Find where the given text appears and provide that cell's center as [x, y] coordinate. 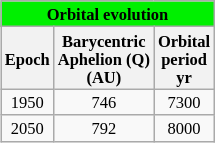
Epoch [28, 58]
7300 [184, 102]
792 [104, 128]
Orbitalperiodyr [184, 58]
2050 [28, 128]
Orbital evolution [108, 14]
BarycentricAphelion (Q)(AU) [104, 58]
8000 [184, 128]
746 [104, 102]
1950 [28, 102]
